Identify which cell holds the provided text, then report its [x, y] central coordinate. 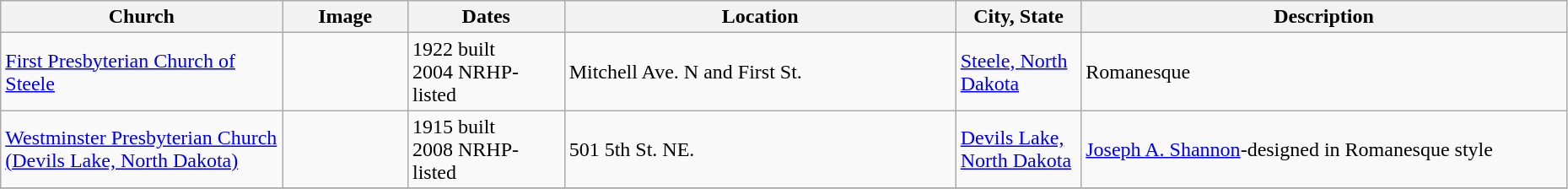
Church [142, 17]
Mitchell Ave. N and First St. [760, 72]
Description [1324, 17]
1922 built2004 NRHP-listed [486, 72]
501 5th St. NE. [760, 149]
Devils Lake, North Dakota [1019, 149]
Westminster Presbyterian Church (Devils Lake, North Dakota) [142, 149]
Joseph A. Shannon-designed in Romanesque style [1324, 149]
First Presbyterian Church of Steele [142, 72]
Steele, North Dakota [1019, 72]
Romanesque [1324, 72]
City, State [1019, 17]
Location [760, 17]
Image [346, 17]
Dates [486, 17]
1915 built2008 NRHP-listed [486, 149]
